For the text-containing cell, return its midpoint in (X, Y) coordinate format. 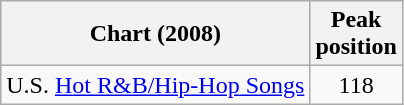
118 (356, 85)
U.S. Hot R&B/Hip-Hop Songs (156, 85)
Chart (2008) (156, 34)
Peakposition (356, 34)
